For the text-containing cell, return its midpoint in [x, y] coordinate format. 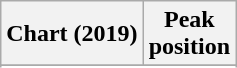
Chart (2019) [72, 34]
Peakposition [189, 34]
